Capture the cell that displays the provided text and extract its (X, Y) central coordinate. 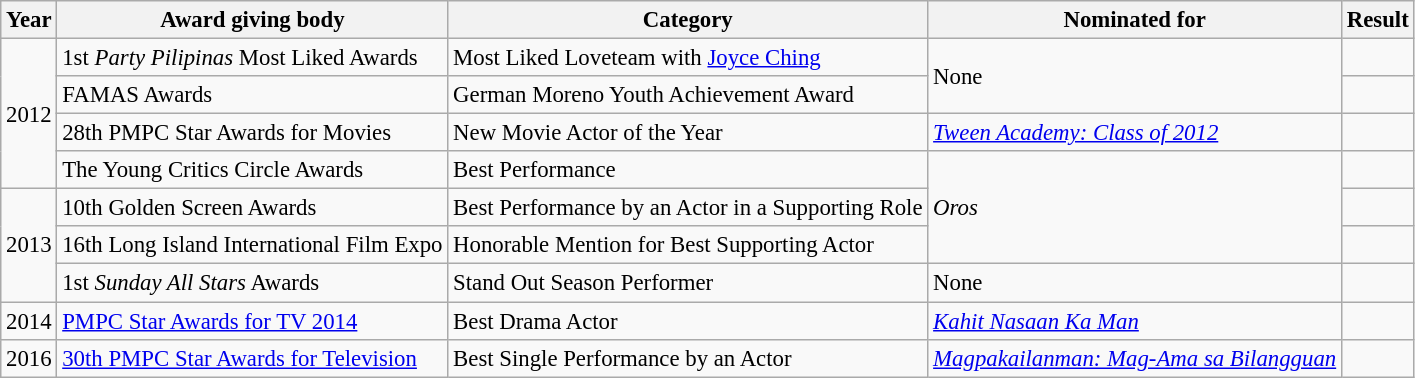
Honorable Mention for Best Supporting Actor (688, 245)
Kahit Nasaan Ka Man (1135, 321)
Best Performance by an Actor in a Supporting Role (688, 208)
Nominated for (1135, 20)
10th Golden Screen Awards (252, 208)
Most Liked Loveteam with Joyce Ching (688, 58)
Category (688, 20)
The Young Critics Circle Awards (252, 170)
16th Long Island International Film Expo (252, 245)
New Movie Actor of the Year (688, 133)
Stand Out Season Performer (688, 283)
2014 (29, 321)
Year (29, 20)
2013 (29, 246)
2012 (29, 114)
28th PMPC Star Awards for Movies (252, 133)
Award giving body (252, 20)
FAMAS Awards (252, 95)
Best Drama Actor (688, 321)
Result (1378, 20)
German Moreno Youth Achievement Award (688, 95)
1st Sunday All Stars Awards (252, 283)
1st Party Pilipinas Most Liked Awards (252, 58)
Best Performance (688, 170)
Magpakailanman: Mag-Ama sa Bilangguan (1135, 358)
Best Single Performance by an Actor (688, 358)
30th PMPC Star Awards for Television (252, 358)
Oros (1135, 208)
PMPC Star Awards for TV 2014 (252, 321)
2016 (29, 358)
Tween Academy: Class of 2012 (1135, 133)
